Determine the [x, y] coordinate at the center of the cell enclosing the given text.  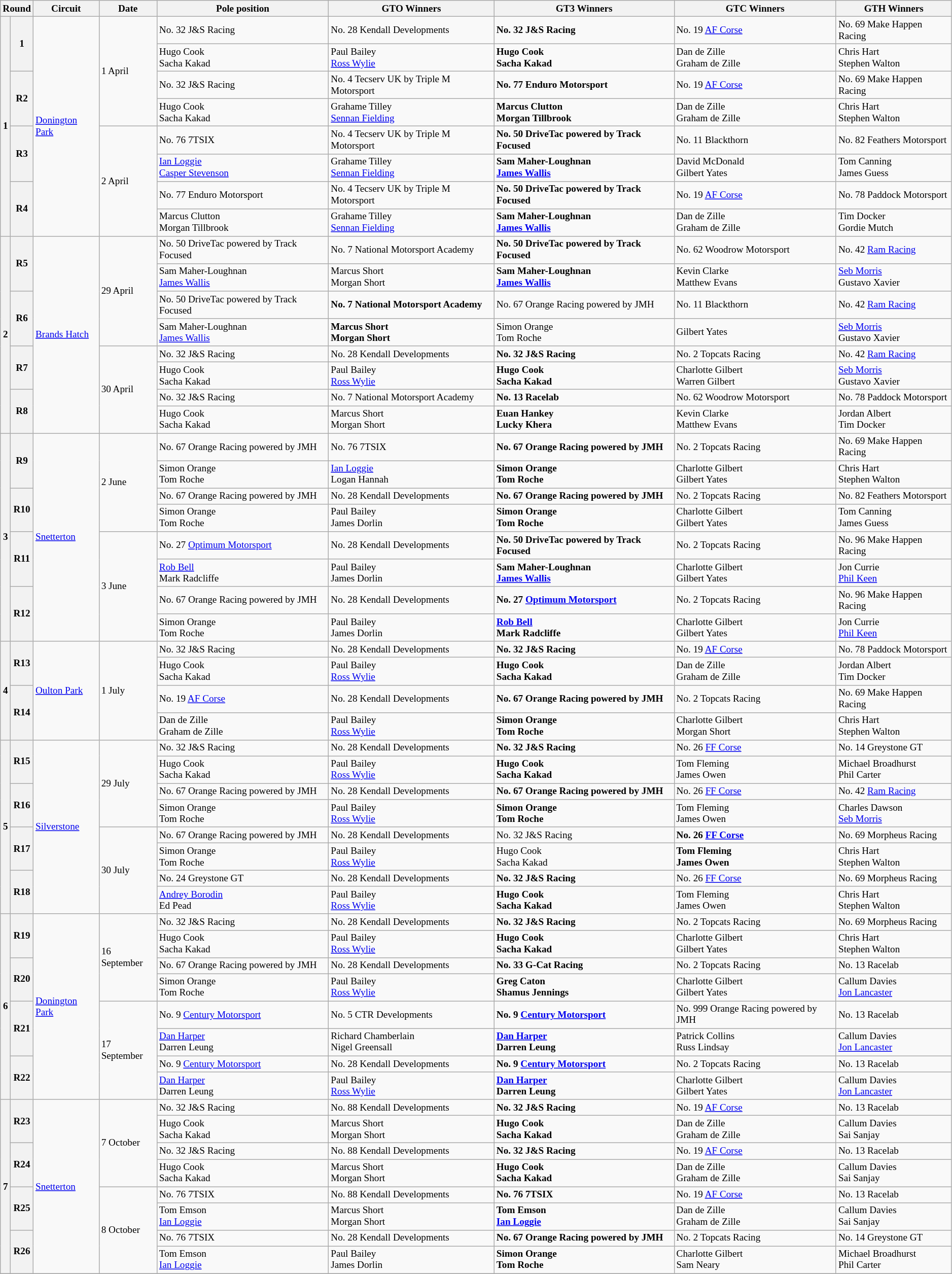
GTO Winners [412, 9]
R7 [22, 368]
Andrey Borodin Ed Pead [242, 900]
R10 [22, 510]
R26 [22, 1252]
R6 [22, 319]
Charlotte Gilbert Warren Gilbert [755, 376]
3 [6, 537]
Charlotte Gilbert Sam Neary [755, 1260]
R17 [22, 849]
7 [6, 1186]
R13 [22, 663]
No. 5 CTR Developments [412, 1015]
No. 999 Orange Racing powered by JMH [755, 1015]
16 September [128, 957]
Round [17, 9]
3 June [128, 587]
17 September [128, 1050]
GTH Winners [894, 9]
R16 [22, 805]
29 April [128, 291]
6 [6, 1007]
R9 [22, 460]
Date [128, 9]
R5 [22, 263]
R4 [22, 209]
Patrick Collins Russ Lindsay [755, 1042]
GT3 Winners [584, 9]
GTC Winners [755, 9]
Greg Caton Shamus Jennings [584, 987]
29 July [128, 783]
R18 [22, 892]
Oulton Park [66, 691]
1 July [128, 691]
Gilbert Yates [755, 332]
R22 [22, 1078]
R3 [22, 154]
Pole position [242, 9]
Brands Hatch [66, 334]
R23 [22, 1121]
Charles Dawson Seb Morris [894, 813]
Euan Hankey Lucky Khera [584, 419]
Ian Loggie Casper Stevenson [242, 167]
Richard Chamberlain Nigel Greensall [412, 1042]
30 July [128, 871]
2 April [128, 182]
R19 [22, 936]
5 [6, 827]
R24 [22, 1165]
2 June [128, 482]
1 April [128, 71]
30 April [128, 390]
R20 [22, 979]
Circuit [66, 9]
8 October [128, 1230]
R11 [22, 559]
Charlotte Gilbert Morgan Short [755, 726]
David McDonald Gilbert Yates [755, 167]
Tim Docker Gordie Mutch [894, 222]
R12 [22, 614]
7 October [128, 1143]
R2 [22, 98]
R21 [22, 1028]
R14 [22, 712]
No. 24 Greystone GT [242, 878]
R15 [22, 762]
R25 [22, 1208]
R8 [22, 411]
2 [6, 334]
Ian Loggie Logan Hannah [412, 474]
Silverstone [66, 827]
No. 33 G-Cat Racing [584, 966]
4 [6, 691]
